Return (x, y) of the center of cell containing provided text 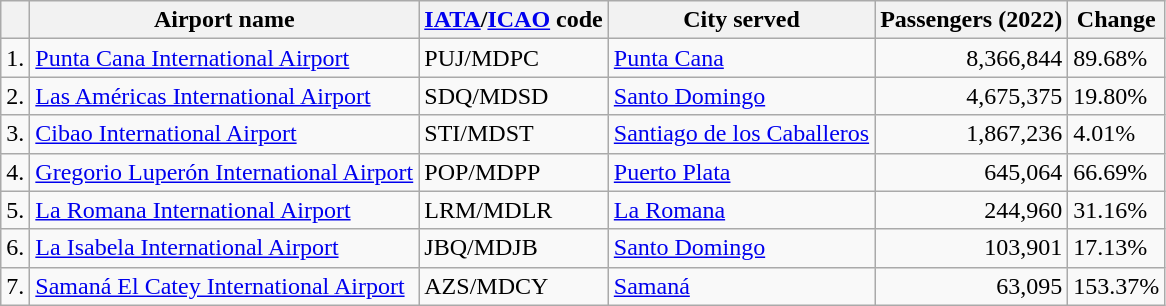
PUJ/MDPC (514, 58)
Las Américas International Airport (224, 96)
Santiago de los Caballeros (741, 134)
103,901 (972, 248)
SDQ/MDSD (514, 96)
153.37% (1116, 286)
4. (16, 172)
1. (16, 58)
4,675,375 (972, 96)
LRM/MDLR (514, 210)
2. (16, 96)
STI/MDST (514, 134)
6. (16, 248)
31.16% (1116, 210)
3. (16, 134)
17.13% (1116, 248)
La Romana International Airport (224, 210)
8,366,844 (972, 58)
4.01% (1116, 134)
645,064 (972, 172)
IATA/ICAO code (514, 20)
Airport name (224, 20)
Samaná El Catey International Airport (224, 286)
Punta Cana International Airport (224, 58)
POP/MDPP (514, 172)
JBQ/MDJB (514, 248)
66.69% (1116, 172)
7. (16, 286)
63,095 (972, 286)
Punta Cana (741, 58)
La Isabela International Airport (224, 248)
Change (1116, 20)
1,867,236 (972, 134)
La Romana (741, 210)
AZS/MDCY (514, 286)
City served (741, 20)
Samaná (741, 286)
Gregorio Luperón International Airport (224, 172)
Passengers (2022) (972, 20)
244,960 (972, 210)
5. (16, 210)
89.68% (1116, 58)
Cibao International Airport (224, 134)
Puerto Plata (741, 172)
19.80% (1116, 96)
